Detect which cell encompasses the target text, then output its [X, Y] center coordinate. 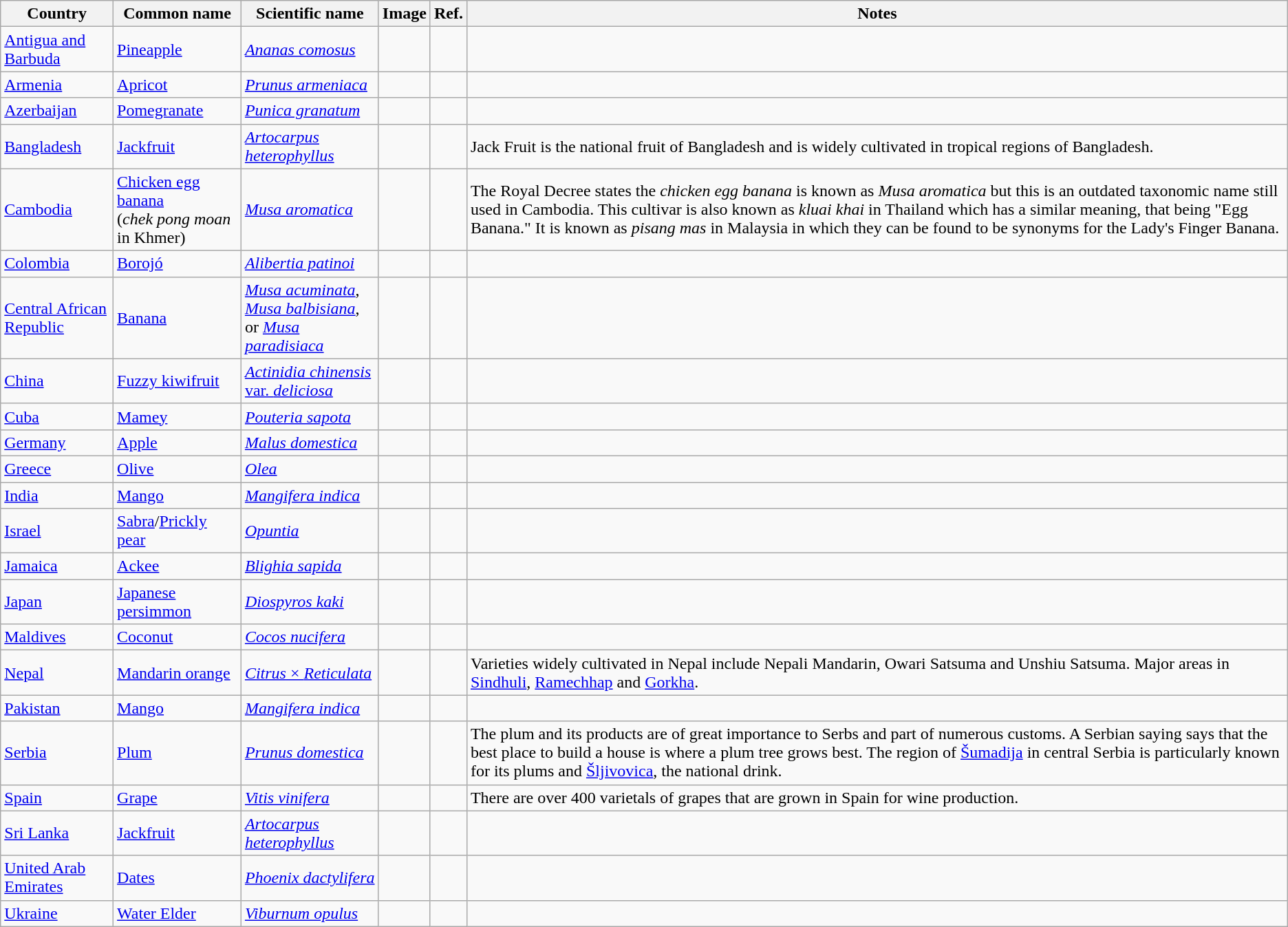
Japanese persimmon [178, 601]
Maldives [57, 637]
Coconut [178, 637]
Musa acuminata,Musa balbisiana,or Musa paradisiaca [310, 318]
Apple [178, 443]
India [57, 495]
Antigua and Barbuda [57, 50]
Actinidia chinensis var. deliciosa [310, 381]
Armenia [57, 85]
Scientific name [310, 14]
China [57, 381]
Vitis vinifera [310, 798]
Colombia [57, 264]
Chicken egg banana(chek pong moan in Khmer) [178, 209]
There are over 400 varietals of grapes that are grown in Spain for wine production. [877, 798]
Ackee [178, 566]
Grape [178, 798]
Dates [178, 878]
Israel [57, 531]
Azerbaijan [57, 111]
Sabra/Prickly pear [178, 531]
Citrus × Reticulata [310, 673]
Banana [178, 318]
Borojó [178, 264]
Greece [57, 469]
Apricot [178, 85]
Pakistan [57, 708]
Common name [178, 14]
Cuba [57, 416]
Spain [57, 798]
Nepal [57, 673]
Ref. [449, 14]
Cocos nucifera [310, 637]
Jack Fruit is the national fruit of Bangladesh and is widely cultivated in tropical regions of Bangladesh. [877, 146]
Ananas comosus [310, 50]
Pineapple [178, 50]
Ukraine [57, 913]
Malus domestica [310, 443]
Notes [877, 14]
Plum [178, 753]
Olive [178, 469]
Mamey [178, 416]
Germany [57, 443]
Olea [310, 469]
Prunus armeniaca [310, 85]
Cambodia [57, 209]
Alibertia patinoi [310, 264]
Fuzzy kiwifruit [178, 381]
Blighia sapida [310, 566]
Pouteria sapota [310, 416]
Phoenix dactylifera [310, 878]
Image [405, 14]
Prunus domestica [310, 753]
United Arab Emirates [57, 878]
Sri Lanka [57, 833]
Bangladesh [57, 146]
Pomegranate [178, 111]
Musa aromatica [310, 209]
Water Elder [178, 913]
Jamaica [57, 566]
Country [57, 14]
Central African Republic [57, 318]
Viburnum opulus [310, 913]
Mandarin orange [178, 673]
Japan [57, 601]
Varieties widely cultivated in Nepal include Nepali Mandarin, Owari Satsuma and Unshiu Satsuma. Major areas in Sindhuli, Ramechhap and Gorkha. [877, 673]
Punica granatum [310, 111]
Opuntia [310, 531]
Diospyros kaki [310, 601]
Serbia [57, 753]
